Identify which cell holds the provided text, then report its (X, Y) central coordinate. 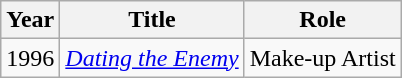
Title (152, 20)
1996 (30, 58)
Make-up Artist (322, 58)
Year (30, 20)
Role (322, 20)
Dating the Enemy (152, 58)
